Provide the [X, Y] coordinate of the cell's center where the given text is located.  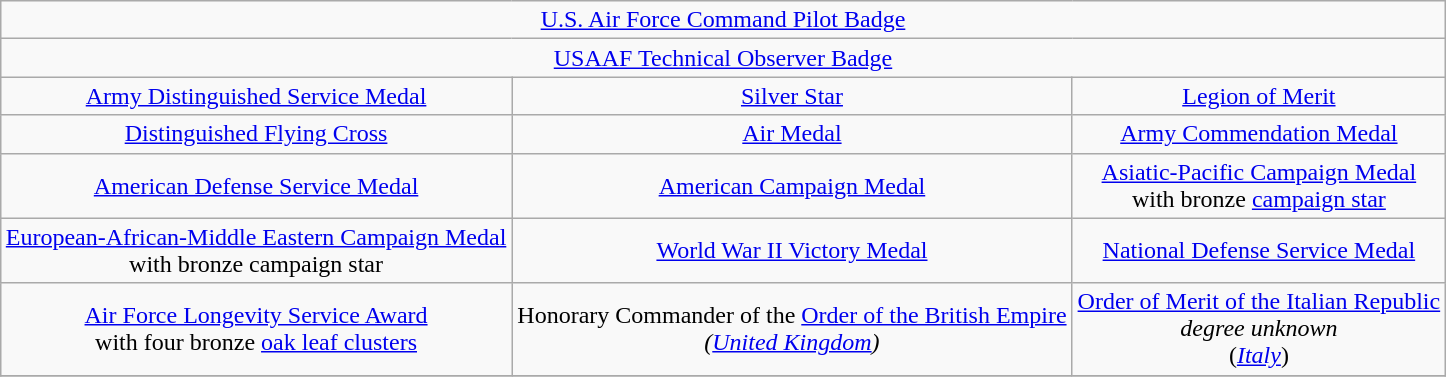
National Defense Service Medal [1259, 250]
Silver Star [792, 96]
U.S. Air Force Command Pilot Badge [722, 20]
World War II Victory Medal [792, 250]
American Defense Service Medal [256, 186]
Legion of Merit [1259, 96]
Order of Merit of the Italian Republicdegree unknown(Italy) [1259, 329]
Asiatic-Pacific Campaign Medalwith bronze campaign star [1259, 186]
Honorary Commander of the Order of the British Empire(United Kingdom) [792, 329]
European-African-Middle Eastern Campaign Medalwith bronze campaign star [256, 250]
Army Commendation Medal [1259, 134]
Distinguished Flying Cross [256, 134]
Army Distinguished Service Medal [256, 96]
Air Force Longevity Service Awardwith four bronze oak leaf clusters [256, 329]
Air Medal [792, 134]
American Campaign Medal [792, 186]
USAAF Technical Observer Badge [722, 58]
